Pinpoint the cell where the given text exists, returning its [X, Y] midpoint coordinate. 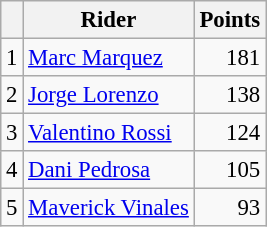
124 [230, 133]
Valentino Rossi [108, 133]
181 [230, 58]
3 [12, 133]
2 [12, 95]
Maverick Vinales [108, 208]
Jorge Lorenzo [108, 95]
Dani Pedrosa [108, 170]
1 [12, 58]
138 [230, 95]
4 [12, 170]
5 [12, 208]
Points [230, 20]
Marc Marquez [108, 58]
105 [230, 170]
93 [230, 208]
Rider [108, 20]
